Capture the cell that displays the provided text and extract its [X, Y] central coordinate. 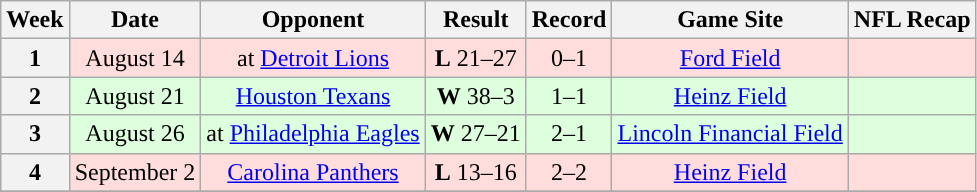
4 [35, 172]
Result [476, 20]
0–1 [569, 58]
August 26 [135, 134]
2 [35, 96]
Opponent [313, 20]
Carolina Panthers [313, 172]
August 14 [135, 58]
1–1 [569, 96]
Week [35, 20]
1 [35, 58]
L 13–16 [476, 172]
Houston Texans [313, 96]
Record [569, 20]
at Detroit Lions [313, 58]
September 2 [135, 172]
W 27–21 [476, 134]
August 21 [135, 96]
3 [35, 134]
Ford Field [730, 58]
L 21–27 [476, 58]
Date [135, 20]
W 38–3 [476, 96]
at Philadelphia Eagles [313, 134]
2–2 [569, 172]
Game Site [730, 20]
NFL Recap [912, 20]
2–1 [569, 134]
Lincoln Financial Field [730, 134]
